Find where the given text appears and provide that cell's center as [x, y] coordinate. 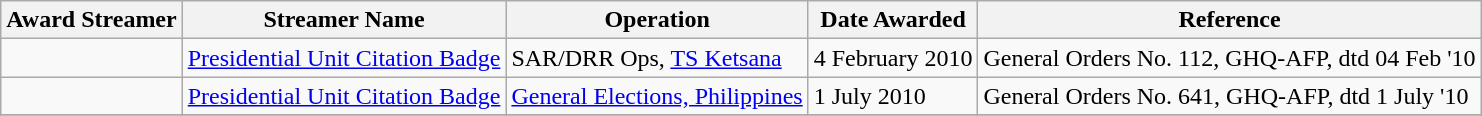
General Orders No. 641, GHQ-AFP, dtd 1 July '10 [1230, 96]
Award Streamer [92, 20]
General Orders No. 112, GHQ-AFP, dtd 04 Feb '10 [1230, 58]
Date Awarded [893, 20]
Reference [1230, 20]
Operation [657, 20]
General Elections, Philippines [657, 96]
SAR/DRR Ops, TS Ketsana [657, 58]
4 February 2010 [893, 58]
1 July 2010 [893, 96]
Streamer Name [344, 20]
